Provide the (X, Y) coordinate of the cell's center where the given text is located.  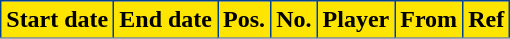
No. (294, 20)
Start date (58, 20)
Player (356, 20)
Ref (486, 20)
Pos. (244, 20)
End date (166, 20)
From (429, 20)
